Search for the cell housing the specified text and yield its (x, y) center coordinate. 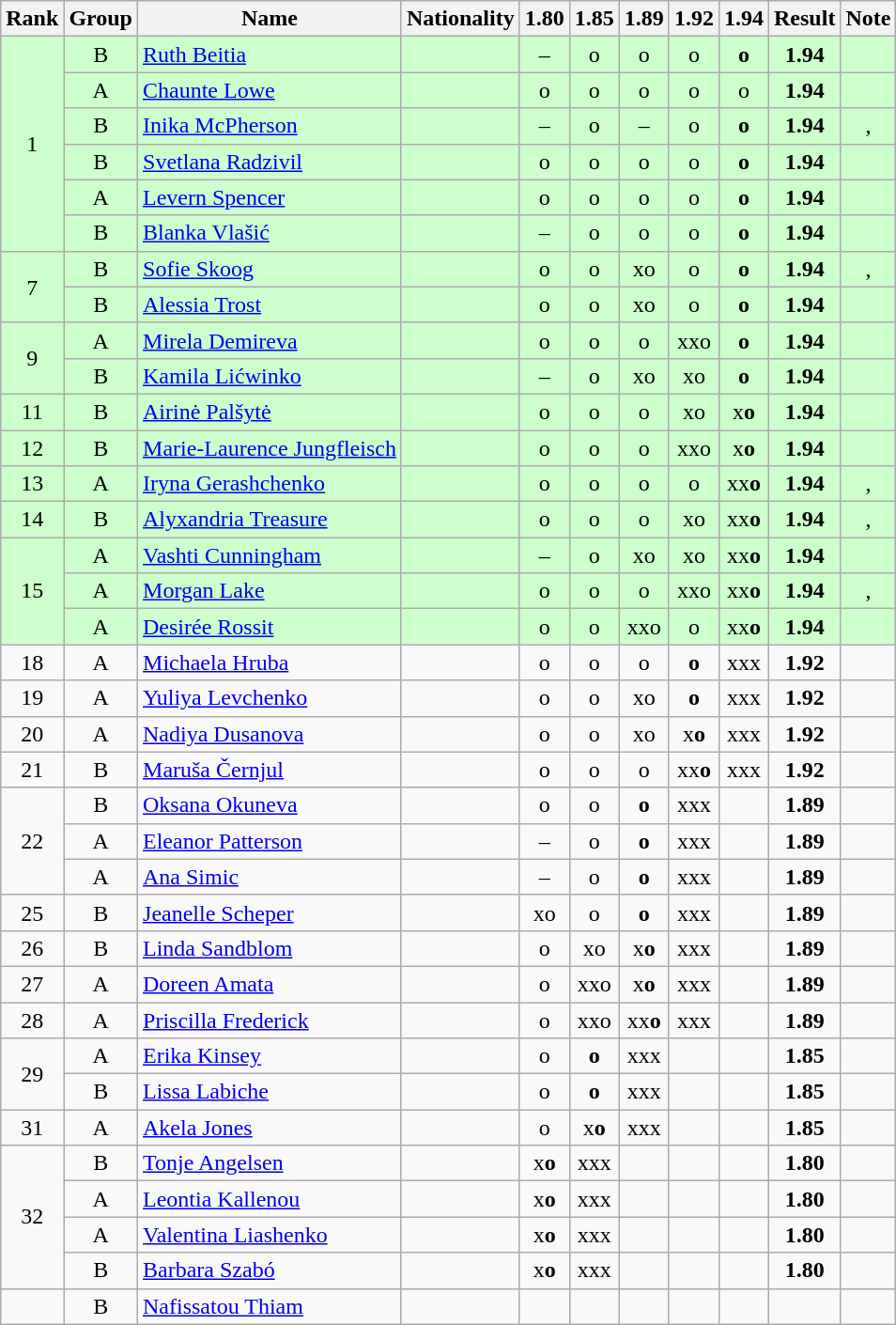
Jeanelle Scheper (270, 912)
7 (32, 287)
1 (32, 144)
Erika Kinsey (270, 1056)
32 (32, 1217)
Eleanor Patterson (270, 841)
26 (32, 948)
18 (32, 662)
Sofie Skoog (270, 269)
11 (32, 412)
Marie-Laurence Jungfleisch (270, 448)
Mirela Demireva (270, 340)
Priscilla Frederick (270, 1020)
Inika McPherson (270, 126)
Note (868, 19)
Linda Sandblom (270, 948)
9 (32, 358)
Vashti Cunningham (270, 555)
22 (32, 841)
Chaunte Lowe (270, 90)
Airinė Palšytė (270, 412)
Valentina Liashenko (270, 1235)
Yuliya Levchenko (270, 698)
Rank (32, 19)
14 (32, 520)
Morgan Lake (270, 591)
12 (32, 448)
Doreen Amata (270, 984)
28 (32, 1020)
21 (32, 770)
Leontia Kallenou (270, 1199)
15 (32, 591)
Michaela Hruba (270, 662)
Nationality (460, 19)
Svetlana Radzivil (270, 162)
Result (805, 19)
Ana Simic (270, 877)
Ruth Beitia (270, 55)
Akela Jones (270, 1128)
Tonje Angelsen (270, 1163)
20 (32, 734)
27 (32, 984)
Name (270, 19)
25 (32, 912)
31 (32, 1128)
Group (101, 19)
Oksana Okuneva (270, 805)
Nafissatou Thiam (270, 1306)
Nadiya Dusanova (270, 734)
13 (32, 484)
19 (32, 698)
Blanka Vlašić (270, 233)
Iryna Gerashchenko (270, 484)
Desirée Rossit (270, 627)
Levern Spencer (270, 197)
29 (32, 1074)
Lissa Labiche (270, 1092)
Barbara Szabó (270, 1270)
Alyxandria Treasure (270, 520)
Kamila Lićwinko (270, 376)
Maruša Černjul (270, 770)
Alessia Trost (270, 304)
